Scan for the cell matching the given text and deliver its [X, Y] coordinate at center. 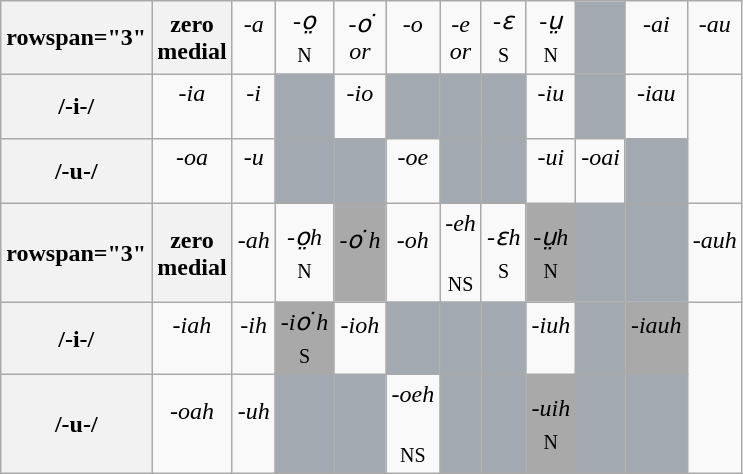
-uh [254, 424]
-iauh [656, 338]
-oe [413, 172]
-ɛS [504, 38]
-oehNS [413, 424]
-oh [413, 253]
-iu [551, 106]
-oa [192, 172]
-iuh [551, 338]
-oai [601, 172]
-i [254, 106]
-o͘ or [360, 38]
-ɛhS [504, 253]
-o͘ h [360, 253]
-io [360, 106]
-uihN [551, 424]
-au [714, 38]
-ehNS [461, 253]
-o [413, 38]
-auh [714, 253]
-u [254, 172]
-ṳN [551, 38]
-ah [254, 253]
-e or [461, 38]
-o̤hN [304, 253]
-ui [551, 172]
-io͘ hS [304, 338]
-ioh [360, 338]
-iau [656, 106]
-ṳhN [551, 253]
-ih [254, 338]
-iah [192, 338]
-ai [656, 38]
-o̤N [304, 38]
-ia [192, 106]
-oah [192, 424]
-a [254, 38]
